Pinpoint the cell where the given text exists, returning its [X, Y] midpoint coordinate. 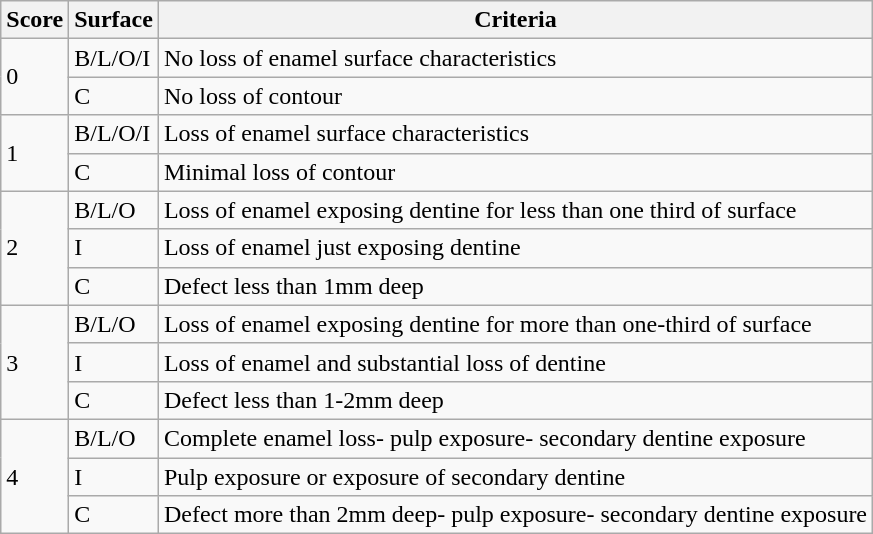
4 [35, 476]
Loss of enamel surface characteristics [515, 134]
Loss of enamel and substantial loss of dentine [515, 362]
Surface [114, 20]
No loss of enamel surface characteristics [515, 58]
Pulp exposure or exposure of secondary dentine [515, 477]
Loss of enamel just exposing dentine [515, 248]
Complete enamel loss- pulp exposure- secondary dentine exposure [515, 438]
Defect less than 1mm deep [515, 286]
Criteria [515, 20]
1 [35, 153]
Minimal loss of contour [515, 172]
No loss of contour [515, 96]
2 [35, 248]
Defect more than 2mm deep- pulp exposure- secondary dentine exposure [515, 515]
0 [35, 77]
Loss of enamel exposing dentine for more than one-third of surface [515, 324]
Loss of enamel exposing dentine for less than one third of surface [515, 210]
3 [35, 362]
Score [35, 20]
Defect less than 1-2mm deep [515, 400]
